Scan for the cell matching the given text and deliver its [X, Y] coordinate at center. 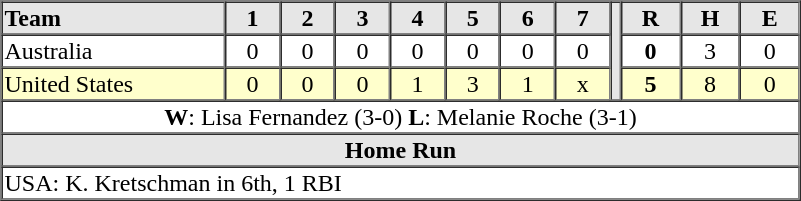
8 [710, 84]
R [651, 18]
4 [418, 18]
x [582, 84]
H [710, 18]
United States [114, 84]
6 [528, 18]
Team [114, 18]
Australia [114, 50]
Home Run [401, 150]
W: Lisa Fernandez (3-0) L: Melanie Roche (3-1) [401, 116]
7 [582, 18]
2 [308, 18]
USA: K. Kretschman in 6th, 1 RBI [401, 182]
E [770, 18]
